From the cell containing the given text, extract its center point as [x, y] coordinate. 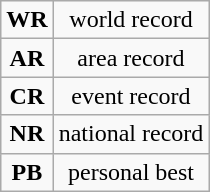
PB [27, 172]
national record [131, 134]
world record [131, 20]
AR [27, 58]
event record [131, 96]
area record [131, 58]
CR [27, 96]
NR [27, 134]
personal best [131, 172]
WR [27, 20]
